Search for the cell housing the specified text and yield its [x, y] center coordinate. 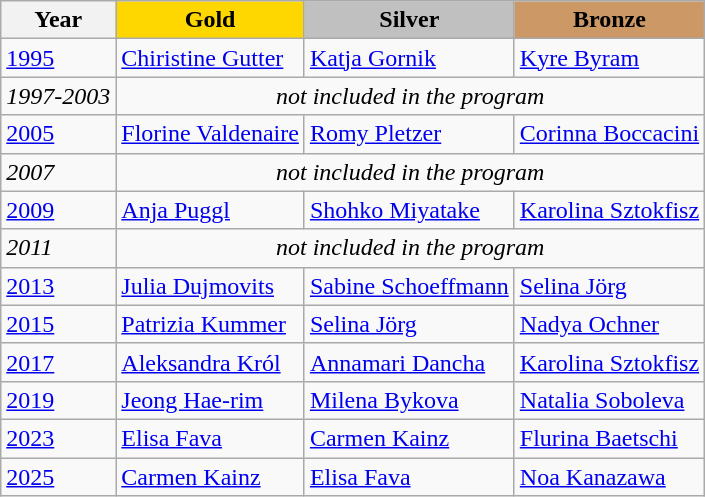
Romy Pletzer [409, 134]
2023 [58, 438]
Sabine Schoeffmann [409, 286]
2017 [58, 362]
Nadya Ochner [609, 324]
Anja Puggl [210, 210]
2009 [58, 210]
Jeong Hae-rim [210, 400]
Chiristine Gutter [210, 58]
Bronze [609, 20]
Silver [409, 20]
Julia Dujmovits [210, 286]
Corinna Boccacini [609, 134]
Annamari Dancha [409, 362]
Shohko Miyatake [409, 210]
1995 [58, 58]
Natalia Soboleva [609, 400]
Aleksandra Król [210, 362]
2007 [58, 172]
1997-2003 [58, 96]
2015 [58, 324]
Flurina Baetschi [609, 438]
2005 [58, 134]
Katja Gornik [409, 58]
Florine Valdenaire [210, 134]
Year [58, 20]
Gold [210, 20]
Milena Bykova [409, 400]
Kyre Byram [609, 58]
Noa Kanazawa [609, 477]
2011 [58, 248]
2025 [58, 477]
2013 [58, 286]
Patrizia Kummer [210, 324]
2019 [58, 400]
